Provide the (X, Y) coordinate of the cell's center where the given text is located.  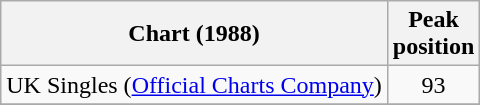
Peakposition (433, 34)
UK Singles (Official Charts Company) (194, 85)
93 (433, 85)
Chart (1988) (194, 34)
